Identify which cell holds the provided text, then report its [X, Y] central coordinate. 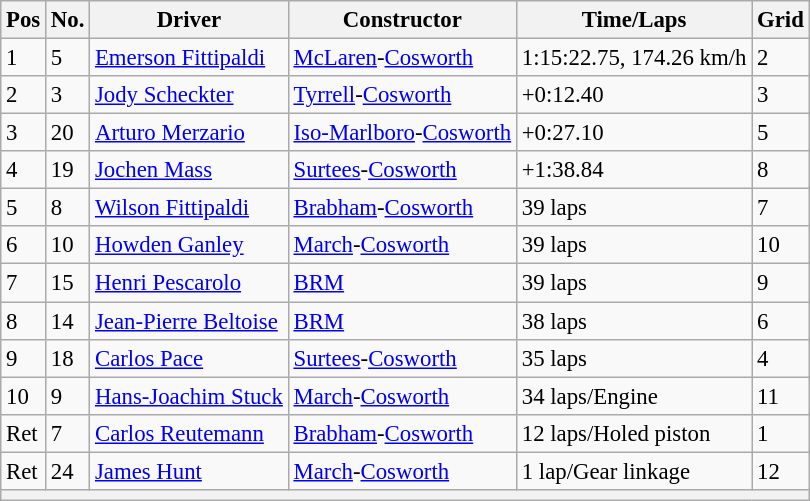
12 laps/Holed piston [634, 433]
Time/Laps [634, 20]
Iso-Marlboro-Cosworth [402, 133]
Constructor [402, 20]
38 laps [634, 321]
+0:27.10 [634, 133]
Arturo Merzario [190, 133]
Tyrrell-Cosworth [402, 95]
35 laps [634, 358]
12 [780, 471]
+1:38.84 [634, 170]
Pos [24, 20]
Carlos Reutemann [190, 433]
34 laps/Engine [634, 396]
No. [68, 20]
Jean-Pierre Beltoise [190, 321]
Jochen Mass [190, 170]
McLaren-Cosworth [402, 58]
1 lap/Gear linkage [634, 471]
18 [68, 358]
Hans-Joachim Stuck [190, 396]
20 [68, 133]
Henri Pescarolo [190, 283]
1:15:22.75, 174.26 km/h [634, 58]
19 [68, 170]
Wilson Fittipaldi [190, 208]
Carlos Pace [190, 358]
15 [68, 283]
Emerson Fittipaldi [190, 58]
Grid [780, 20]
James Hunt [190, 471]
11 [780, 396]
Howden Ganley [190, 245]
14 [68, 321]
Jody Scheckter [190, 95]
Driver [190, 20]
24 [68, 471]
+0:12.40 [634, 95]
